Return the [X, Y] coordinate for the center point of the cell that contains the specified text.  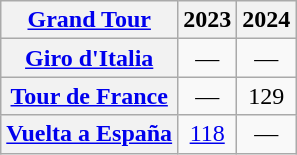
129 [266, 96]
Vuelta a España [90, 134]
2024 [266, 20]
118 [208, 134]
2023 [208, 20]
Tour de France [90, 96]
Grand Tour [90, 20]
Giro d'Italia [90, 58]
